Scan for the cell matching the given text and deliver its (X, Y) coordinate at center. 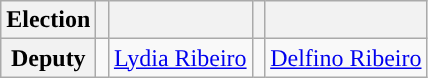
Lydia Ribeiro (180, 58)
Delfino Ribeiro (346, 58)
Election (48, 20)
Deputy (48, 58)
